Search for the cell housing the specified text and yield its (X, Y) center coordinate. 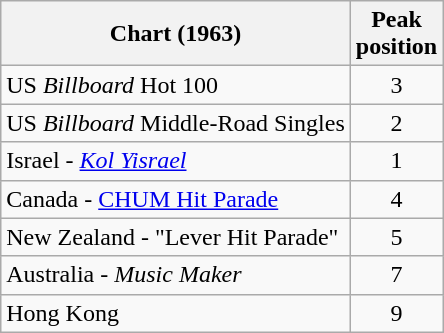
Australia - Music Maker (176, 275)
1 (396, 161)
Peakposition (396, 34)
4 (396, 199)
US Billboard Middle-Road Singles (176, 123)
Canada - CHUM Hit Parade (176, 199)
2 (396, 123)
Chart (1963) (176, 34)
3 (396, 85)
9 (396, 313)
5 (396, 237)
Israel - Kol Yisrael (176, 161)
Hong Kong (176, 313)
New Zealand - "Lever Hit Parade" (176, 237)
US Billboard Hot 100 (176, 85)
7 (396, 275)
